For the text-containing cell, return its midpoint in (X, Y) coordinate format. 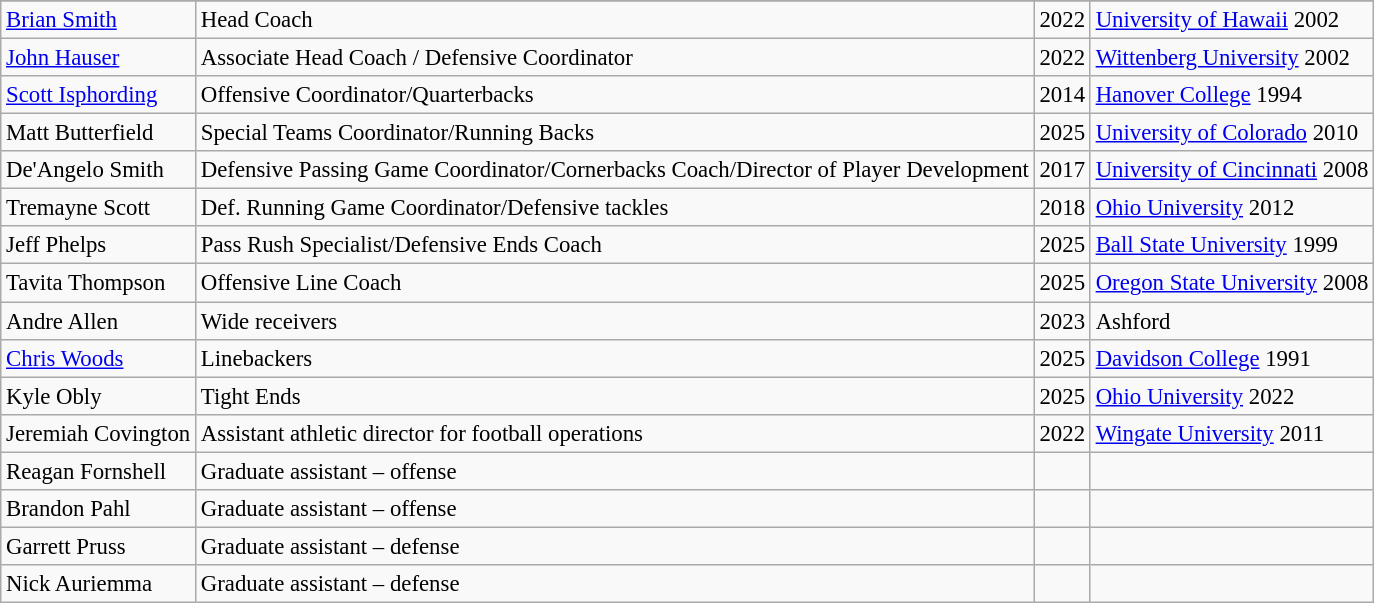
Wingate University 2011 (1232, 433)
Special Teams Coordinator/Running Backs (614, 133)
Ashford (1232, 321)
Hanover College 1994 (1232, 95)
Andre Allen (98, 321)
Def. Running Game Coordinator/Defensive tackles (614, 208)
Jeremiah Covington (98, 433)
Offensive Coordinator/Quarterbacks (614, 95)
Head Coach (614, 20)
Garrett Pruss (98, 546)
Kyle Obly (98, 396)
Pass Rush Specialist/Defensive Ends Coach (614, 245)
Ohio University 2012 (1232, 208)
Chris Woods (98, 358)
2017 (1062, 170)
Linebackers (614, 358)
Reagan Fornshell (98, 471)
Tremayne Scott (98, 208)
Scott Isphording (98, 95)
Wide receivers (614, 321)
Ball State University 1999 (1232, 245)
Nick Auriemma (98, 584)
Tight Ends (614, 396)
John Hauser (98, 58)
Matt Butterfield (98, 133)
Tavita Thompson (98, 283)
University of Colorado 2010 (1232, 133)
Ohio University 2022 (1232, 396)
University of Cincinnati 2008 (1232, 170)
2023 (1062, 321)
Offensive Line Coach (614, 283)
Associate Head Coach / Defensive Coordinator (614, 58)
De'Angelo Smith (98, 170)
Wittenberg University 2002 (1232, 58)
Oregon State University 2008 (1232, 283)
Brian Smith (98, 20)
2014 (1062, 95)
Davidson College 1991 (1232, 358)
Brandon Pahl (98, 509)
2018 (1062, 208)
Jeff Phelps (98, 245)
Assistant athletic director for football operations (614, 433)
Defensive Passing Game Coordinator/Cornerbacks Coach/Director of Player Development (614, 170)
University of Hawaii 2002 (1232, 20)
